Search for the cell housing the specified text and yield its [x, y] center coordinate. 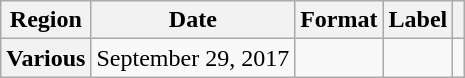
Date [193, 20]
Format [339, 20]
September 29, 2017 [193, 58]
Region [46, 20]
Various [46, 58]
Label [418, 20]
